Locate the cell with the specified text and output its (X, Y) center coordinate. 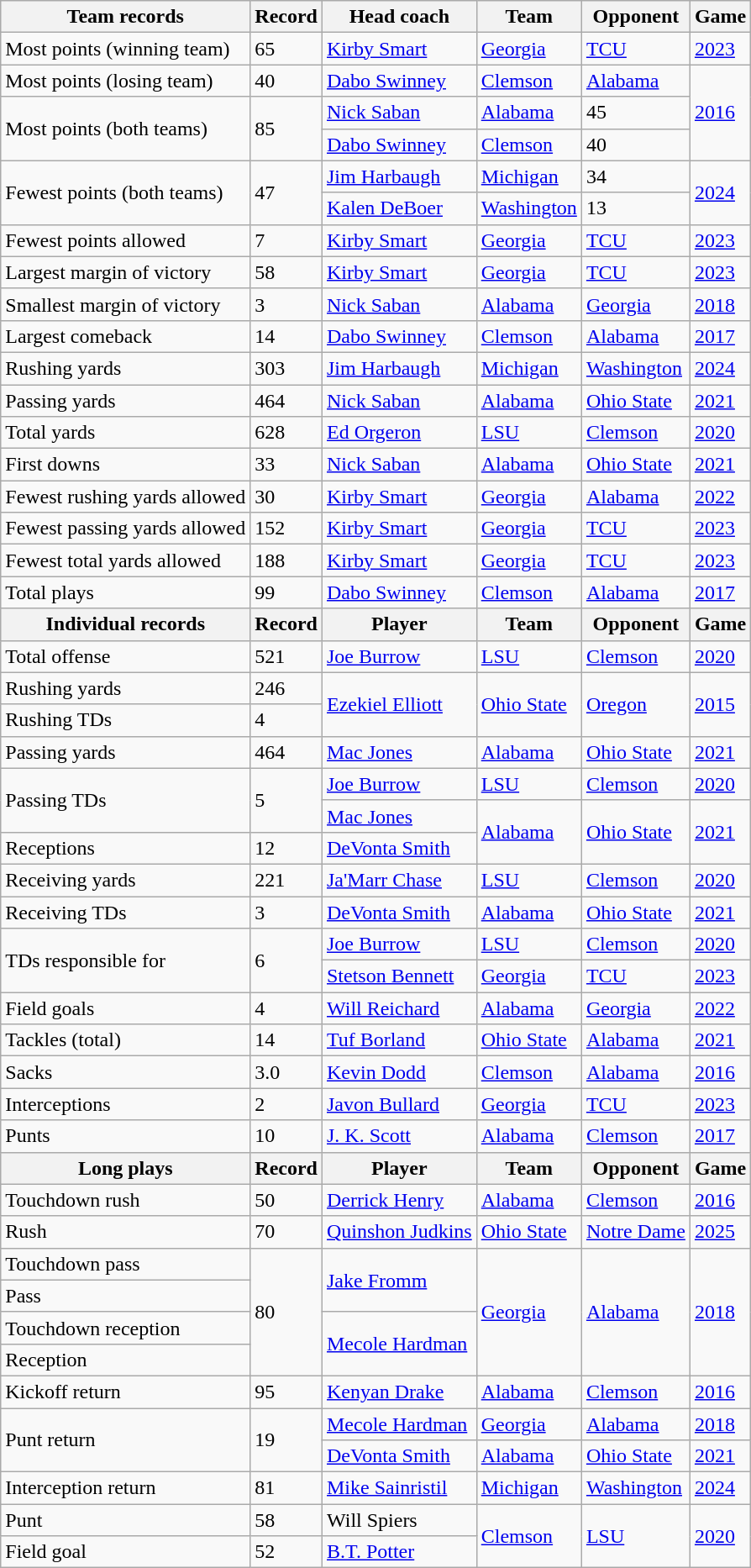
81 (286, 1488)
70 (286, 1232)
13 (635, 208)
99 (286, 592)
Total plays (126, 592)
7 (286, 240)
30 (286, 497)
Receiving TDs (126, 912)
50 (286, 1200)
Jake Fromm (399, 1280)
Most points (winning team) (126, 49)
52 (286, 1552)
2025 (720, 1232)
Rushing TDs (126, 720)
Largest comeback (126, 336)
2015 (720, 704)
Ezekiel Elliott (399, 704)
Kevin Dodd (399, 1072)
65 (286, 49)
Punts (126, 1136)
Receiving yards (126, 880)
Ed Orgeron (399, 433)
Head coach (399, 17)
Tackles (total) (126, 1040)
Fewest rushing yards allowed (126, 497)
303 (286, 368)
Kickoff return (126, 1392)
45 (635, 113)
Touchdown reception (126, 1328)
12 (286, 848)
80 (286, 1312)
Interceptions (126, 1104)
Derrick Henry (399, 1200)
Rush (126, 1232)
Long plays (126, 1168)
Fewest points allowed (126, 240)
Fewest passing yards allowed (126, 529)
Oregon (635, 704)
152 (286, 529)
628 (286, 433)
Field goals (126, 1008)
TDs responsible for (126, 960)
Largest margin of victory (126, 272)
Most points (losing team) (126, 81)
Fewest points (both teams) (126, 192)
Individual records (126, 624)
33 (286, 465)
188 (286, 560)
Stetson Bennett (399, 976)
19 (286, 1440)
Receptions (126, 848)
221 (286, 880)
Will Spiers (399, 1520)
2 (286, 1104)
Most points (both teams) (126, 129)
Touchdown pass (126, 1264)
Punt return (126, 1440)
Ja'Marr Chase (399, 880)
85 (286, 129)
95 (286, 1392)
Reception (126, 1360)
6 (286, 960)
Punt (126, 1520)
34 (635, 176)
10 (286, 1136)
Kenyan Drake (399, 1392)
Touchdown rush (126, 1200)
5 (286, 800)
Tuf Borland (399, 1040)
Total yards (126, 433)
Notre Dame (635, 1232)
J. K. Scott (399, 1136)
3.0 (286, 1072)
Quinshon Judkins (399, 1232)
47 (286, 192)
B.T. Potter (399, 1552)
Pass (126, 1296)
521 (286, 656)
246 (286, 688)
Javon Bullard (399, 1104)
Total offense (126, 656)
Sacks (126, 1072)
Will Reichard (399, 1008)
Fewest total yards allowed (126, 560)
Interception return (126, 1488)
Passing TDs (126, 800)
Mike Sainristil (399, 1488)
Kalen DeBoer (399, 208)
Team records (126, 17)
First downs (126, 465)
Smallest margin of victory (126, 304)
Field goal (126, 1552)
